Scan for the cell matching the given text and deliver its (x, y) coordinate at center. 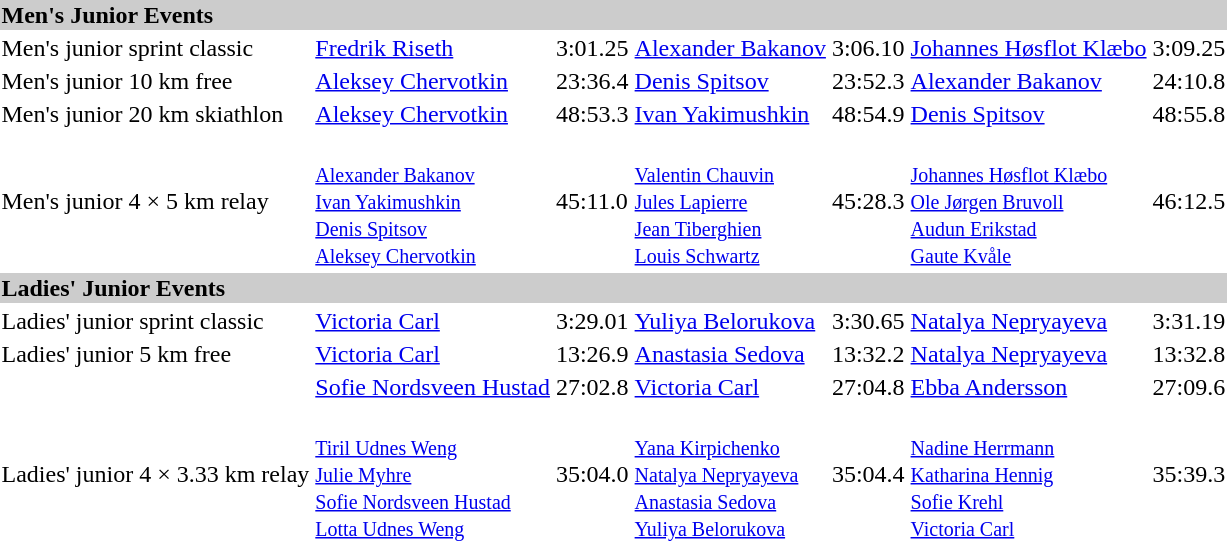
3:06.10 (868, 48)
Men's Junior Events (614, 15)
Men's junior sprint classic (156, 48)
23:36.4 (592, 81)
Alexander BakanovIvan YakimushkinDenis SpitsovAleksey Chervotkin (433, 201)
3:09.25 (1189, 48)
3:31.19 (1189, 321)
Anastasia Sedova (730, 354)
48:55.8 (1189, 114)
23:52.3 (868, 81)
46:12.5 (1189, 201)
Ebba Andersson (1028, 387)
Ivan Yakimushkin (730, 114)
Johannes Høsflot KlæboOle Jørgen BruvollAudun ErikstadGaute Kvåle (1028, 201)
Yuliya Belorukova (730, 321)
Men's junior 4 × 5 km relay (156, 201)
27:09.6 (1189, 387)
48:54.9 (868, 114)
3:01.25 (592, 48)
13:26.9 (592, 354)
45:11.0 (592, 201)
48:53.3 (592, 114)
Johannes Høsflot Klæbo (1028, 48)
13:32.8 (1189, 354)
45:28.3 (868, 201)
3:29.01 (592, 321)
Valentin ChauvinJules LapierreJean TiberghienLouis Schwartz (730, 201)
27:04.8 (868, 387)
Ladies' Junior Events (614, 288)
Ladies' junior sprint classic (156, 321)
Men's junior 10 km free (156, 81)
3:30.65 (868, 321)
Fredrik Riseth (433, 48)
Ladies' junior 5 km free (156, 354)
13:32.2 (868, 354)
27:02.8 (592, 387)
24:10.8 (1189, 81)
Sofie Nordsveen Hustad (433, 387)
Men's junior 20 km skiathlon (156, 114)
